Return the [x, y] coordinate for the center point of the cell that contains the specified text.  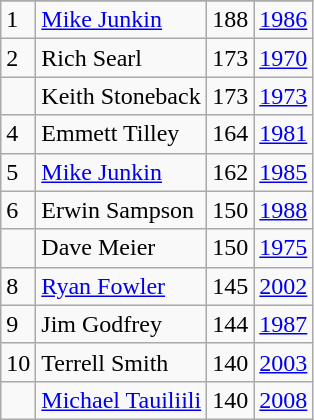
Jim Godfrey [122, 324]
2 [18, 58]
Rich Searl [122, 58]
9 [18, 324]
1981 [284, 134]
Keith Stoneback [122, 96]
10 [18, 362]
Erwin Sampson [122, 210]
145 [230, 286]
1987 [284, 324]
1973 [284, 96]
Terrell Smith [122, 362]
188 [230, 20]
Ryan Fowler [122, 286]
1 [18, 20]
1986 [284, 20]
Dave Meier [122, 248]
4 [18, 134]
6 [18, 210]
8 [18, 286]
2002 [284, 286]
Emmett Tilley [122, 134]
1985 [284, 172]
2008 [284, 400]
Michael Tauiliili [122, 400]
164 [230, 134]
2003 [284, 362]
1988 [284, 210]
144 [230, 324]
5 [18, 172]
1970 [284, 58]
162 [230, 172]
1975 [284, 248]
